Detect which cell encompasses the target text, then output its (X, Y) center coordinate. 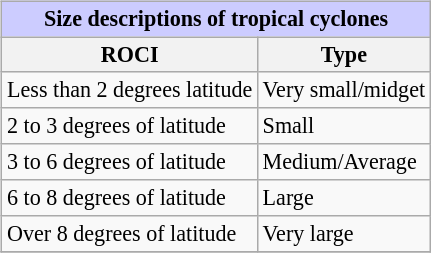
Over 8 degrees of latitude (130, 234)
Large (344, 198)
Small (344, 126)
Size descriptions of tropical cyclones (216, 19)
Less than 2 degrees latitude (130, 90)
ROCI (130, 55)
Very large (344, 234)
Very small/midget (344, 90)
2 to 3 degrees of latitude (130, 126)
Medium/Average (344, 162)
6 to 8 degrees of latitude (130, 198)
3 to 6 degrees of latitude (130, 162)
Type (344, 55)
